For the text-containing cell, return its midpoint in [X, Y] coordinate format. 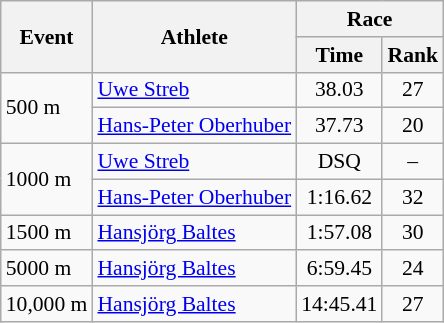
500 m [47, 108]
24 [412, 269]
1000 m [47, 180]
Race [370, 19]
37.73 [339, 126]
38.03 [339, 90]
Rank [412, 55]
Event [47, 36]
1:57.08 [339, 233]
Time [339, 55]
1:16.62 [339, 197]
20 [412, 126]
10,000 m [47, 304]
14:45.41 [339, 304]
1500 m [47, 233]
32 [412, 197]
30 [412, 233]
5000 m [47, 269]
6:59.45 [339, 269]
Athlete [194, 36]
DSQ [339, 162]
– [412, 162]
